Extract the [x, y] coordinate from the center of the cell holding the provided text.  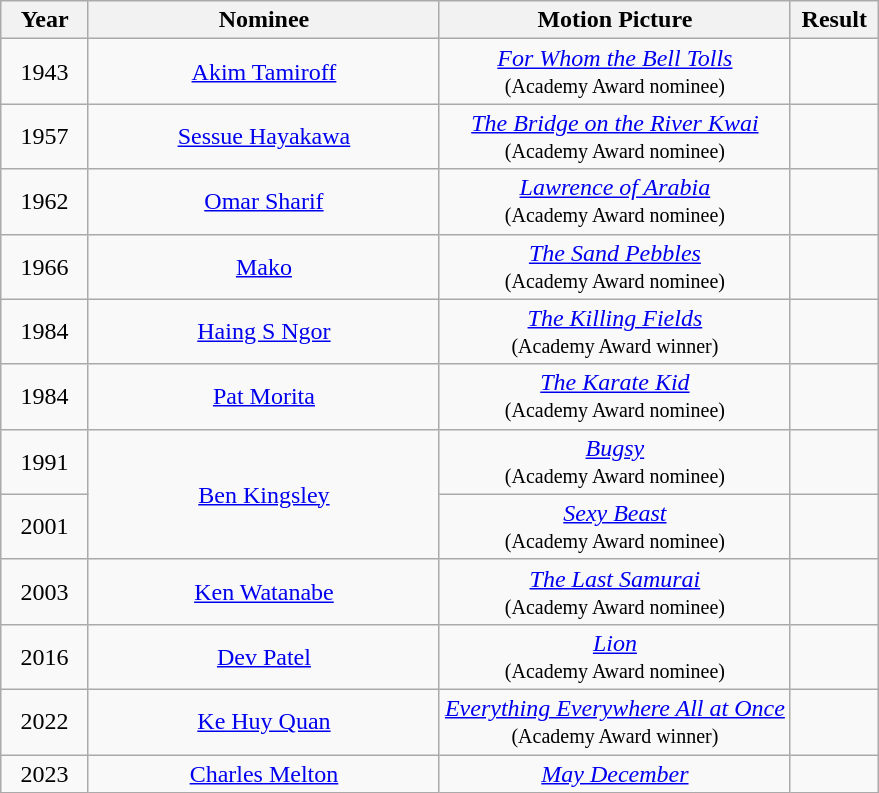
The Last Samurai(Academy Award nominee) [614, 592]
Nominee [264, 20]
Dev Patel [264, 656]
1966 [45, 266]
The Killing Fields(Academy Award winner) [614, 332]
Lion(Academy Award nominee) [614, 656]
Result [834, 20]
2003 [45, 592]
Everything Everywhere All at Once(Academy Award winner) [614, 722]
Year [45, 20]
Ken Watanabe [264, 592]
The Bridge on the River Kwai(Academy Award nominee) [614, 136]
Pat Morita [264, 396]
1991 [45, 462]
Bugsy(Academy Award nominee) [614, 462]
Mako [264, 266]
1943 [45, 72]
Ben Kingsley [264, 494]
2016 [45, 656]
2001 [45, 526]
Akim Tamiroff [264, 72]
For Whom the Bell Tolls(Academy Award nominee) [614, 72]
May December [614, 773]
Ke Huy Quan [264, 722]
1957 [45, 136]
2022 [45, 722]
Charles Melton [264, 773]
2023 [45, 773]
Omar Sharif [264, 202]
Lawrence of Arabia(Academy Award nominee) [614, 202]
Sexy Beast(Academy Award nominee) [614, 526]
Sessue Hayakawa [264, 136]
Motion Picture [614, 20]
1962 [45, 202]
The Karate Kid(Academy Award nominee) [614, 396]
The Sand Pebbles(Academy Award nominee) [614, 266]
Haing S Ngor [264, 332]
